Determine the [X, Y] coordinate at the center of the cell enclosing the given text.  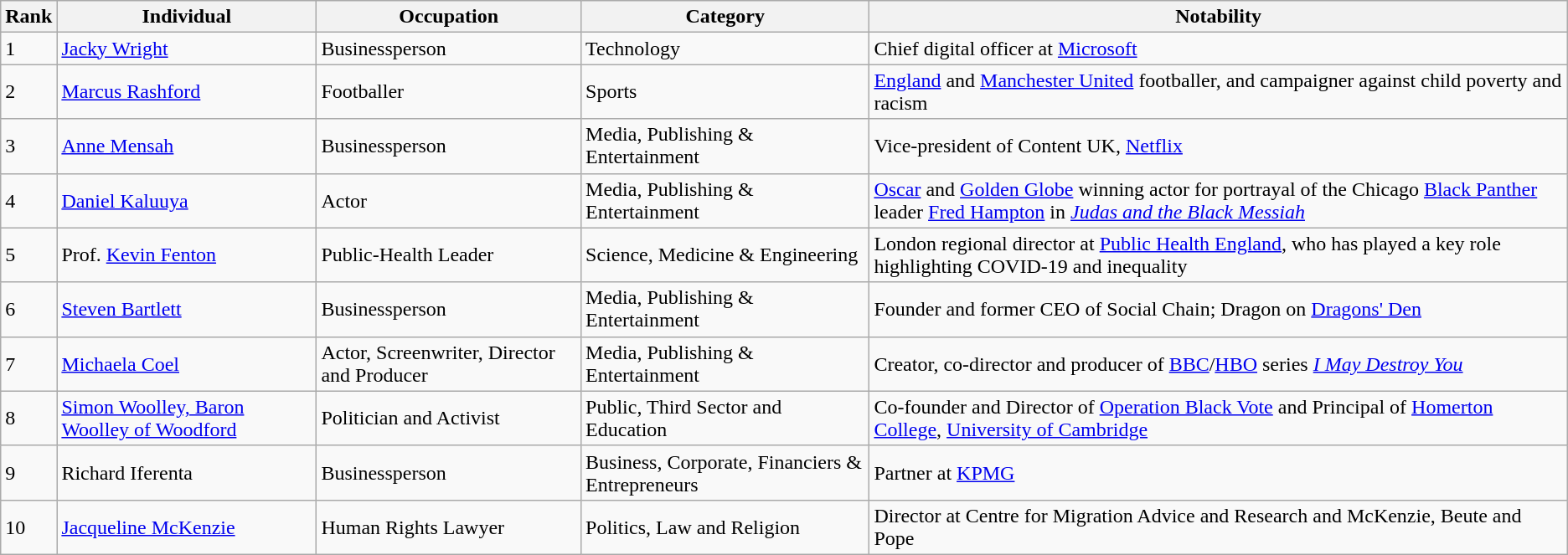
Public-Health Leader [449, 254]
Business, Corporate, Financiers & Entrepreneurs [725, 472]
Richard Iferenta [187, 472]
Partner at KPMG [1218, 472]
4 [28, 201]
Politics, Law and Religion [725, 527]
Jacky Wright [187, 49]
6 [28, 310]
Oscar and Golden Globe winning actor for portrayal of the Chicago Black Panther leader Fred Hampton in Judas and the Black Messiah [1218, 201]
Actor, Screenwriter, Director and Producer [449, 363]
Director at Centre for Migration Advice and Research and McKenzie, Beute and Pope [1218, 527]
Footballer [449, 92]
Steven Bartlett [187, 310]
Chief digital officer at Microsoft [1218, 49]
Anne Mensah [187, 146]
Sports [725, 92]
5 [28, 254]
8 [28, 419]
Daniel Kaluuya [187, 201]
Politician and Activist [449, 419]
Category [725, 17]
2 [28, 92]
Occupation [449, 17]
Individual [187, 17]
10 [28, 527]
Technology [725, 49]
Creator, co-director and producer of BBC/HBO series I May Destroy You [1218, 363]
Michaela Coel [187, 363]
Human Rights Lawyer [449, 527]
Prof. Kevin Fenton [187, 254]
Actor [449, 201]
Public, Third Sector and Education [725, 419]
3 [28, 146]
1 [28, 49]
Co-founder and Director of Operation Black Vote and Principal of Homerton College, University of Cambridge [1218, 419]
Science, Medicine & Engineering [725, 254]
Rank [28, 17]
Jacqueline McKenzie [187, 527]
London regional director at Public Health England, who has played a key role highlighting COVID-19 and inequality [1218, 254]
Marcus Rashford [187, 92]
Notability [1218, 17]
7 [28, 363]
Founder and former CEO of Social Chain; Dragon on Dragons' Den [1218, 310]
Vice-president of Content UK, Netflix [1218, 146]
Simon Woolley, Baron Woolley of Woodford [187, 419]
England and Manchester United footballer, and campaigner against child poverty and racism [1218, 92]
9 [28, 472]
